Identify which cell holds the provided text, then report its [x, y] central coordinate. 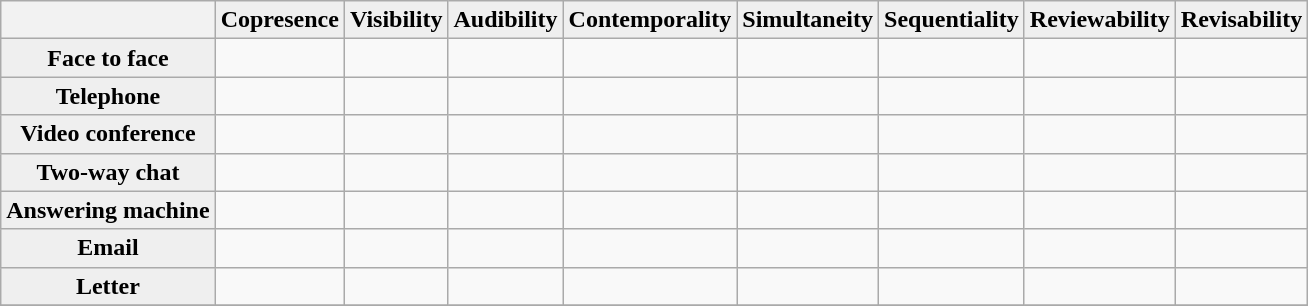
Copresence [280, 20]
Telephone [108, 96]
Face to face [108, 58]
Revisability [1241, 20]
Audibility [506, 20]
Reviewability [1100, 20]
Visibility [396, 20]
Answering machine [108, 210]
Contemporality [650, 20]
Video conference [108, 134]
Two-way chat [108, 172]
Sequentiality [952, 20]
Letter [108, 286]
Email [108, 248]
Simultaneity [808, 20]
